Locate the cell with the specified text and output its (X, Y) center coordinate. 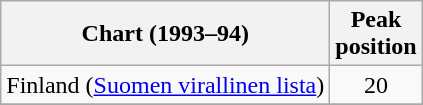
Peakposition (376, 34)
Finland (Suomen virallinen lista) (166, 85)
20 (376, 85)
Chart (1993–94) (166, 34)
